From the cell containing the given text, extract its center point as [x, y] coordinate. 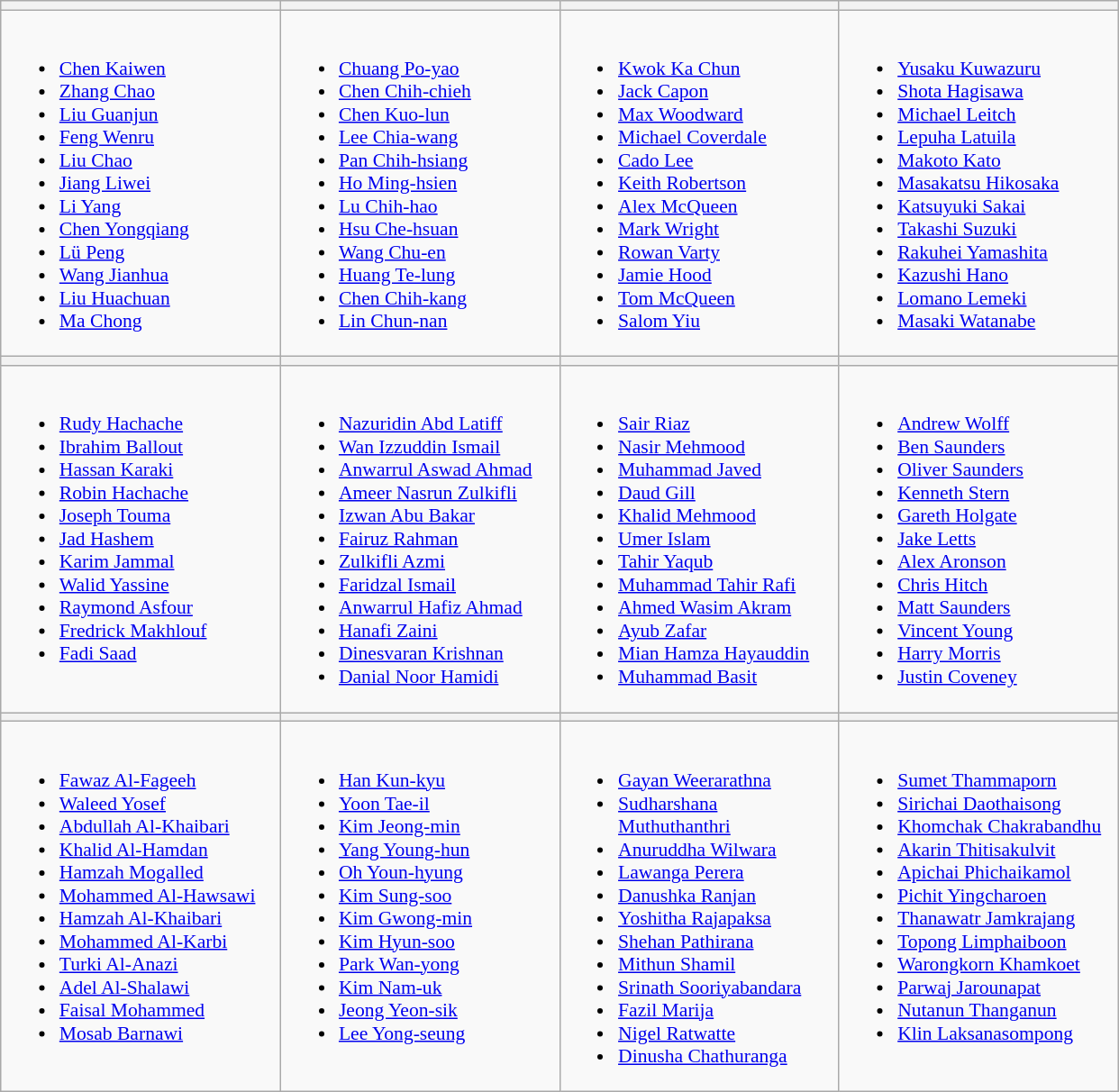
Chen KaiwenZhang ChaoLiu GuanjunFeng WenruLiu ChaoJiang LiweiLi YangChen YongqiangLü PengWang JianhuaLiu HuachuanMa Chong [141, 184]
Kwok Ka ChunJack CaponMax WoodwardMichael CoverdaleCado LeeKeith RobertsonAlex McQueenMark WrightRowan VartyJamie HoodTom McQueenSalom Yiu [699, 184]
Rudy HachacheIbrahim BalloutHassan KarakiRobin HachacheJoseph ToumaJad HashemKarim JammalWalid YassineRaymond AsfourFredrick MakhloufFadi Saad [141, 539]
